Search for the cell housing the specified text and yield its [X, Y] center coordinate. 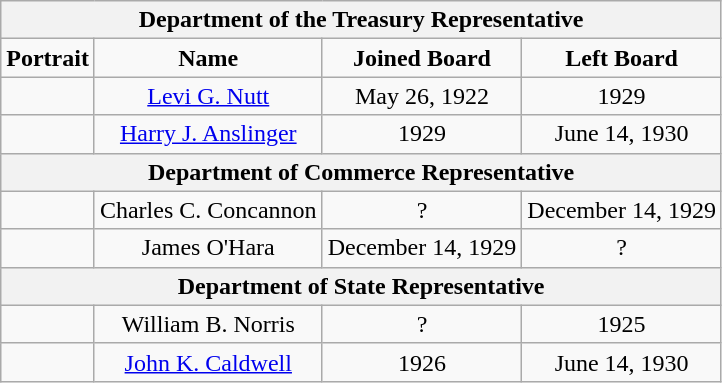
Department of State Representative [362, 286]
Portrait [48, 58]
Charles C. Concannon [208, 210]
Levi G. Nutt [208, 96]
Harry J. Anslinger [208, 134]
Name [208, 58]
Department of the Treasury Representative [362, 20]
William B. Norris [208, 324]
James O'Hara [208, 248]
Department of Commerce Representative [362, 172]
John K. Caldwell [208, 362]
Left Board [622, 58]
May 26, 1922 [422, 96]
Joined Board [422, 58]
1925 [622, 324]
1926 [422, 362]
